Capture the cell that displays the provided text and extract its (x, y) central coordinate. 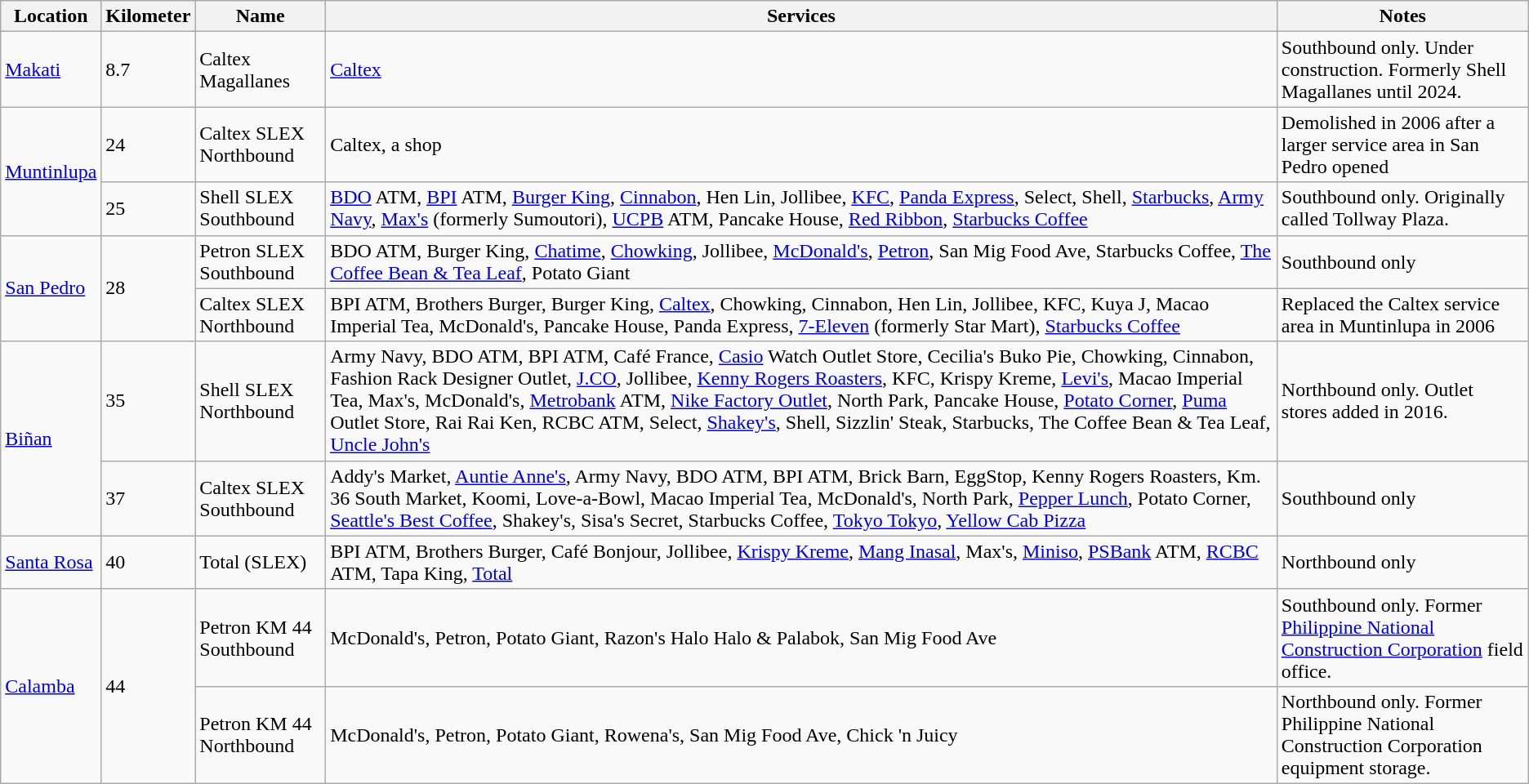
Location (51, 16)
BDO ATM, Burger King, Chatime, Chowking, Jollibee, McDonald's, Petron, San Mig Food Ave, Starbucks Coffee, The Coffee Bean & Tea Leaf, Potato Giant (802, 261)
40 (149, 562)
28 (149, 288)
Southbound only. Former Philippine National Construction Corporation field office. (1402, 637)
Calamba (51, 686)
Shell SLEX Northbound (261, 401)
Makati (51, 69)
San Pedro (51, 288)
Name (261, 16)
24 (149, 145)
8.7 (149, 69)
Caltex (802, 69)
Demolished in 2006 after a larger service area in San Pedro opened (1402, 145)
Northbound only (1402, 562)
Notes (1402, 16)
Kilometer (149, 16)
Muntinlupa (51, 171)
44 (149, 686)
Southbound only. Under construction. Formerly Shell Magallanes until 2024. (1402, 69)
Petron KM 44 Northbound (261, 735)
Total (SLEX) (261, 562)
Biñan (51, 439)
25 (149, 209)
McDonald's, Petron, Potato Giant, Rowena's, San Mig Food Ave, Chick 'n Juicy (802, 735)
Santa Rosa (51, 562)
Caltex Magallanes (261, 69)
Northbound only. Former Philippine National Construction Corporation equipment storage. (1402, 735)
Replaced the Caltex service area in Muntinlupa in 2006 (1402, 315)
Northbound only. Outlet stores added in 2016. (1402, 401)
Shell SLEX Southbound (261, 209)
McDonald's, Petron, Potato Giant, Razon's Halo Halo & Palabok, San Mig Food Ave (802, 637)
37 (149, 498)
35 (149, 401)
Caltex SLEX Southbound (261, 498)
Services (802, 16)
BPI ATM, Brothers Burger, Café Bonjour, Jollibee, Krispy Kreme, Mang Inasal, Max's, Miniso, PSBank ATM, RCBC ATM, Tapa King, Total (802, 562)
Caltex, a shop (802, 145)
Petron SLEX Southbound (261, 261)
Southbound only. Originally called Tollway Plaza. (1402, 209)
Petron KM 44 Southbound (261, 637)
